Determine the (X, Y) coordinate at the center of the cell enclosing the given text.  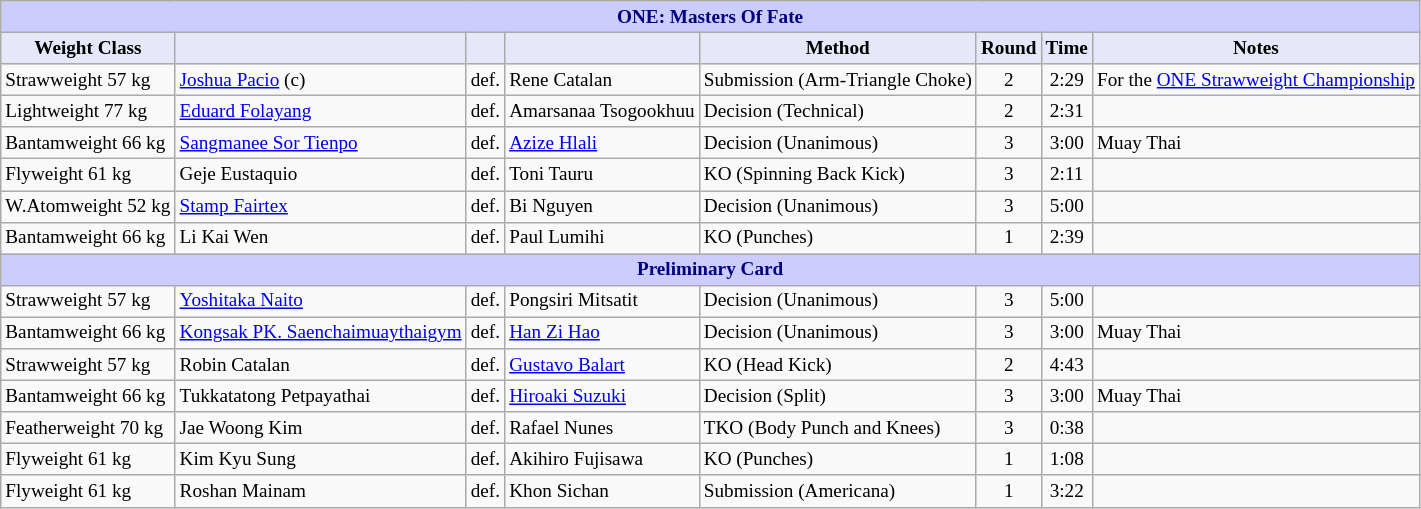
2:39 (1066, 238)
Kongsak PK. Saenchaimuaythaigym (320, 333)
Weight Class (88, 48)
Kim Kyu Sung (320, 460)
Rafael Nunes (602, 428)
Bi Nguyen (602, 206)
Han Zi Hao (602, 333)
Jae Woong Kim (320, 428)
Sangmanee Sor Tienpo (320, 143)
Gustavo Balart (602, 365)
1:08 (1066, 460)
Akihiro Fujisawa (602, 460)
Azize Hlali (602, 143)
KO (Spinning Back Kick) (838, 175)
Stamp Fairtex (320, 206)
2:29 (1066, 80)
For the ONE Strawweight Championship (1256, 80)
Decision (Technical) (838, 111)
Submission (Americana) (838, 491)
Method (838, 48)
Roshan Mainam (320, 491)
Lightweight 77 kg (88, 111)
Yoshitaka Naito (320, 301)
Round (1008, 48)
Paul Lumihi (602, 238)
Decision (Split) (838, 396)
Notes (1256, 48)
4:43 (1066, 365)
Time (1066, 48)
Amarsanaa Tsogookhuu (602, 111)
2:11 (1066, 175)
W.Atomweight 52 kg (88, 206)
Featherweight 70 kg (88, 428)
Rene Catalan (602, 80)
3:22 (1066, 491)
Hiroaki Suzuki (602, 396)
0:38 (1066, 428)
Khon Sichan (602, 491)
Preliminary Card (710, 270)
Joshua Pacio (c) (320, 80)
Submission (Arm-Triangle Choke) (838, 80)
Eduard Folayang (320, 111)
ONE: Masters Of Fate (710, 17)
Li Kai Wen (320, 238)
Geje Eustaquio (320, 175)
KO (Head Kick) (838, 365)
2:31 (1066, 111)
Pongsiri Mitsatit (602, 301)
Robin Catalan (320, 365)
TKO (Body Punch and Knees) (838, 428)
Toni Tauru (602, 175)
Tukkatatong Petpayathai (320, 396)
